Output the (x, y) coordinate of the center of the cell containing the given text.  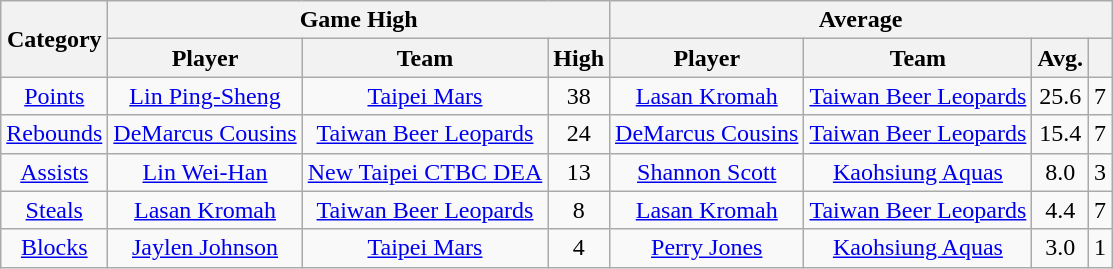
Blocks (54, 248)
Jaylen Johnson (205, 248)
Category (54, 39)
24 (579, 134)
38 (579, 96)
Assists (54, 172)
Steals (54, 210)
Points (54, 96)
3.0 (1060, 248)
8.0 (1060, 172)
Perry Jones (707, 248)
3 (1100, 172)
Game High (359, 20)
13 (579, 172)
8 (579, 210)
Avg. (1060, 58)
Shannon Scott (707, 172)
Rebounds (54, 134)
4 (579, 248)
Lin Ping-Sheng (205, 96)
25.6 (1060, 96)
High (579, 58)
15.4 (1060, 134)
4.4 (1060, 210)
New Taipei CTBC DEA (425, 172)
Lin Wei-Han (205, 172)
1 (1100, 248)
Average (861, 20)
